Output the [X, Y] coordinate of the center of the cell containing the given text.  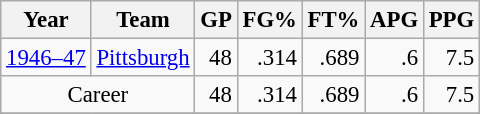
Pittsburgh [143, 58]
1946–47 [46, 58]
Year [46, 20]
FT% [334, 20]
GP [216, 20]
Career [98, 95]
FG% [270, 20]
PPG [451, 20]
APG [394, 20]
Team [143, 20]
